Determine the [X, Y] coordinate at the center of the cell enclosing the given text.  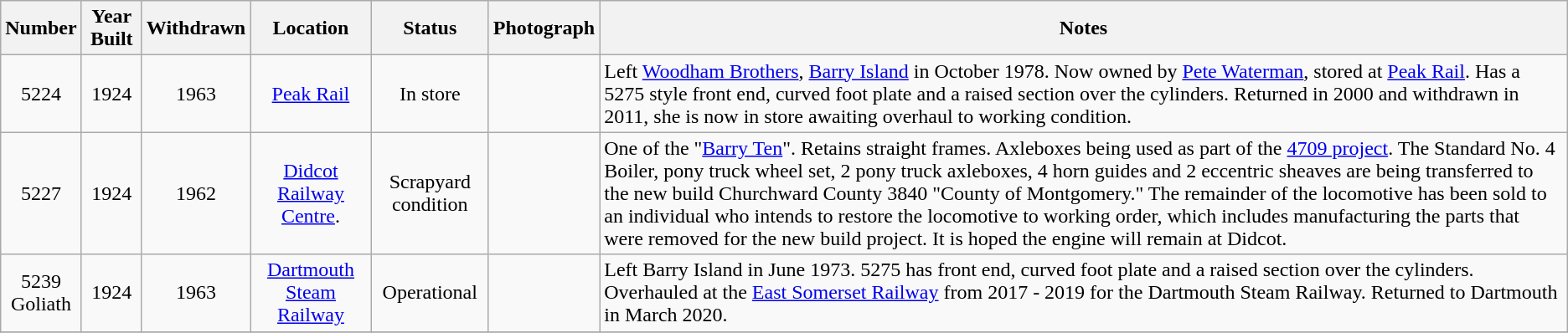
Location [312, 28]
Photograph [544, 28]
Notes [1084, 28]
Status [430, 28]
1962 [196, 193]
Year Built [111, 28]
Peak Rail [312, 94]
5224 [41, 94]
5227 [41, 193]
5239Goliath [41, 293]
Scrapyard condition [430, 193]
Operational [430, 293]
Withdrawn [196, 28]
In store [430, 94]
Didcot Railway Centre. [312, 193]
Number [41, 28]
Dartmouth Steam Railway [312, 293]
